Search for the cell housing the specified text and yield its (x, y) center coordinate. 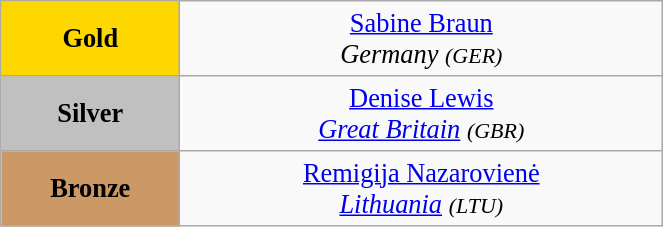
Bronze (90, 188)
Sabine BraunGermany (GER) (422, 38)
Denise LewisGreat Britain (GBR) (422, 112)
Remigija NazarovienėLithuania (LTU) (422, 188)
Gold (90, 38)
Silver (90, 112)
